Pinpoint the cell where the given text exists, returning its (x, y) midpoint coordinate. 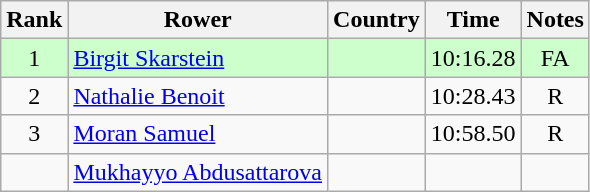
Mukhayyo Abdusattarova (198, 172)
Rower (198, 20)
10:16.28 (473, 58)
10:58.50 (473, 134)
Country (377, 20)
Moran Samuel (198, 134)
3 (34, 134)
Nathalie Benoit (198, 96)
Notes (555, 20)
Time (473, 20)
10:28.43 (473, 96)
Birgit Skarstein (198, 58)
FA (555, 58)
Rank (34, 20)
2 (34, 96)
1 (34, 58)
